Return the [X, Y] coordinate for the center point of the cell that contains the specified text.  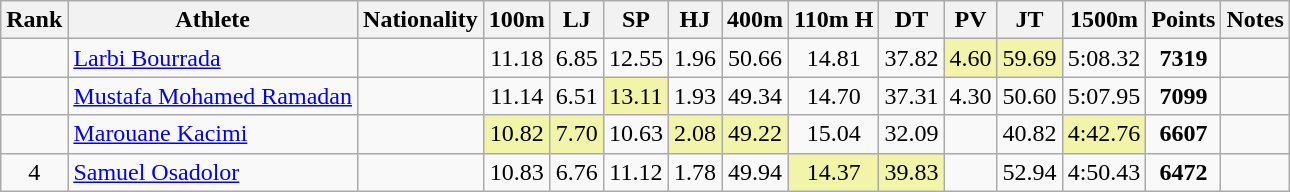
12.55 [636, 58]
Notes [1255, 20]
49.22 [756, 134]
37.82 [912, 58]
13.11 [636, 96]
10.83 [516, 172]
Points [1184, 20]
50.66 [756, 58]
52.94 [1030, 172]
2.08 [694, 134]
10.63 [636, 134]
59.69 [1030, 58]
400m [756, 20]
HJ [694, 20]
15.04 [834, 134]
11.18 [516, 58]
14.37 [834, 172]
6.85 [576, 58]
7099 [1184, 96]
10.82 [516, 134]
100m [516, 20]
DT [912, 20]
32.09 [912, 134]
5:07.95 [1104, 96]
7.70 [576, 134]
6.76 [576, 172]
6472 [1184, 172]
40.82 [1030, 134]
4.60 [970, 58]
39.83 [912, 172]
49.34 [756, 96]
14.81 [834, 58]
4.30 [970, 96]
7319 [1184, 58]
JT [1030, 20]
Marouane Kacimi [213, 134]
11.14 [516, 96]
50.60 [1030, 96]
1.96 [694, 58]
110m H [834, 20]
49.94 [756, 172]
6607 [1184, 134]
1500m [1104, 20]
SP [636, 20]
37.31 [912, 96]
1.93 [694, 96]
6.51 [576, 96]
4:42.76 [1104, 134]
Nationality [421, 20]
PV [970, 20]
14.70 [834, 96]
1.78 [694, 172]
5:08.32 [1104, 58]
Larbi Bourrada [213, 58]
Mustafa Mohamed Ramadan [213, 96]
4:50.43 [1104, 172]
Athlete [213, 20]
Rank [34, 20]
LJ [576, 20]
11.12 [636, 172]
4 [34, 172]
Samuel Osadolor [213, 172]
